Output the [x, y] coordinate of the center of the cell containing the given text.  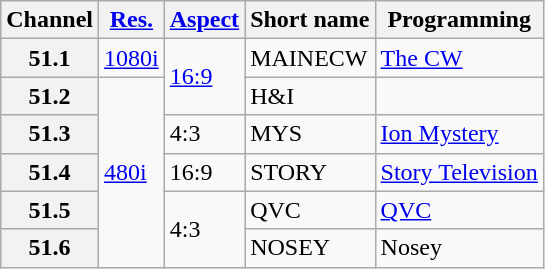
Short name [310, 20]
The CW [459, 58]
Story Television [459, 172]
51.3 [50, 134]
1080i [132, 58]
480i [132, 172]
Programming [459, 20]
MYS [310, 134]
Ion Mystery [459, 134]
51.1 [50, 58]
H&I [310, 96]
Aspect [204, 20]
Channel [50, 20]
Nosey [459, 248]
51.6 [50, 248]
MAINECW [310, 58]
51.2 [50, 96]
STORY [310, 172]
Res. [132, 20]
51.5 [50, 210]
51.4 [50, 172]
NOSEY [310, 248]
